Detect which cell encompasses the target text, then output its (X, Y) center coordinate. 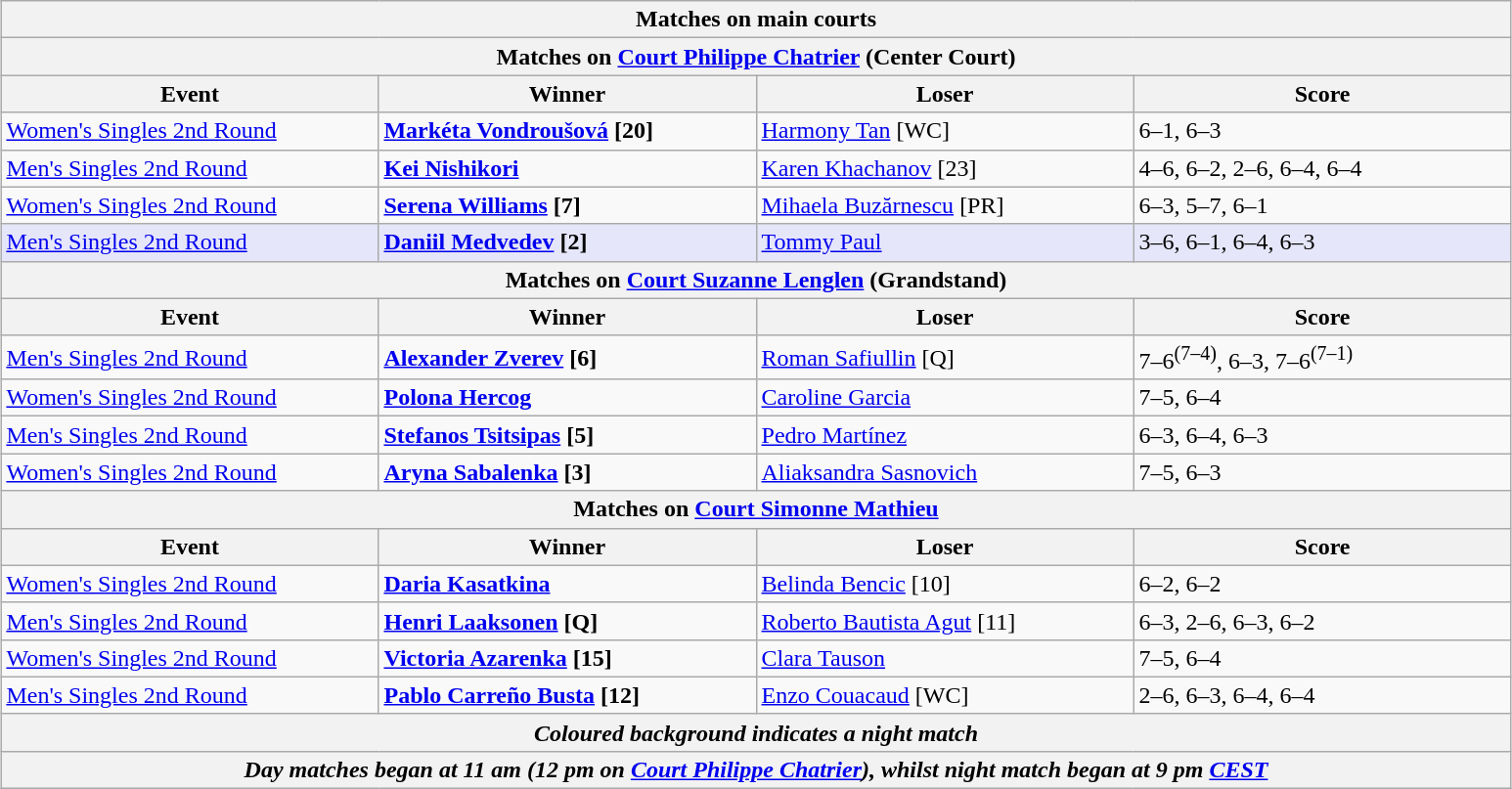
Matches on main courts (756, 20)
Tommy Paul (945, 242)
Aryna Sabalenka [3] (567, 472)
Alexander Zverev [6] (567, 358)
4–6, 6–2, 2–6, 6–4, 6–4 (1322, 168)
Daria Kasatkina (567, 584)
Daniil Medvedev [2] (567, 242)
Pablo Carreño Busta [12] (567, 695)
Victoria Azarenka [15] (567, 658)
6–1, 6–3 (1322, 131)
Enzo Couacaud [WC] (945, 695)
Day matches began at 11 am (12 pm on Court Philippe Chatrier), whilst night match began at 9 pm CEST (756, 769)
Pedro Martínez (945, 435)
Markéta Vondroušová [20] (567, 131)
2–6, 6–3, 6–4, 6–4 (1322, 695)
3–6, 6–1, 6–4, 6–3 (1322, 242)
Coloured background indicates a night match (756, 732)
Roman Safiullin [Q] (945, 358)
Belinda Bencic [10] (945, 584)
Stefanos Tsitsipas [5] (567, 435)
Clara Tauson (945, 658)
Polona Hercog (567, 398)
Matches on Court Philippe Chatrier (Center Court) (756, 57)
Aliaksandra Sasnovich (945, 472)
Caroline Garcia (945, 398)
Matches on Court Suzanne Lenglen (Grandstand) (756, 280)
Henri Laaksonen [Q] (567, 621)
Matches on Court Simonne Mathieu (756, 509)
Kei Nishikori (567, 168)
7–5, 6–3 (1322, 472)
Roberto Bautista Agut [11] (945, 621)
7–6(7–4), 6–3, 7–6(7–1) (1322, 358)
6–3, 2–6, 6–3, 6–2 (1322, 621)
Mihaela Buzărnescu [PR] (945, 205)
6–3, 6–4, 6–3 (1322, 435)
6–3, 5–7, 6–1 (1322, 205)
Harmony Tan [WC] (945, 131)
Serena Williams [7] (567, 205)
Karen Khachanov [23] (945, 168)
6–2, 6–2 (1322, 584)
